Find where the given text appears and provide that cell's center as [X, Y] coordinate. 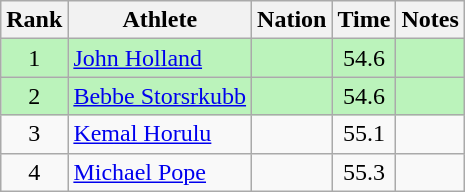
John Holland [160, 58]
Nation [292, 20]
Kemal Horulu [160, 134]
Michael Pope [160, 172]
Rank [34, 20]
4 [34, 172]
Bebbe Storsrkubb [160, 96]
Notes [430, 20]
55.1 [364, 134]
1 [34, 58]
Athlete [160, 20]
Time [364, 20]
3 [34, 134]
2 [34, 96]
55.3 [364, 172]
